Detect which cell encompasses the target text, then output its (X, Y) center coordinate. 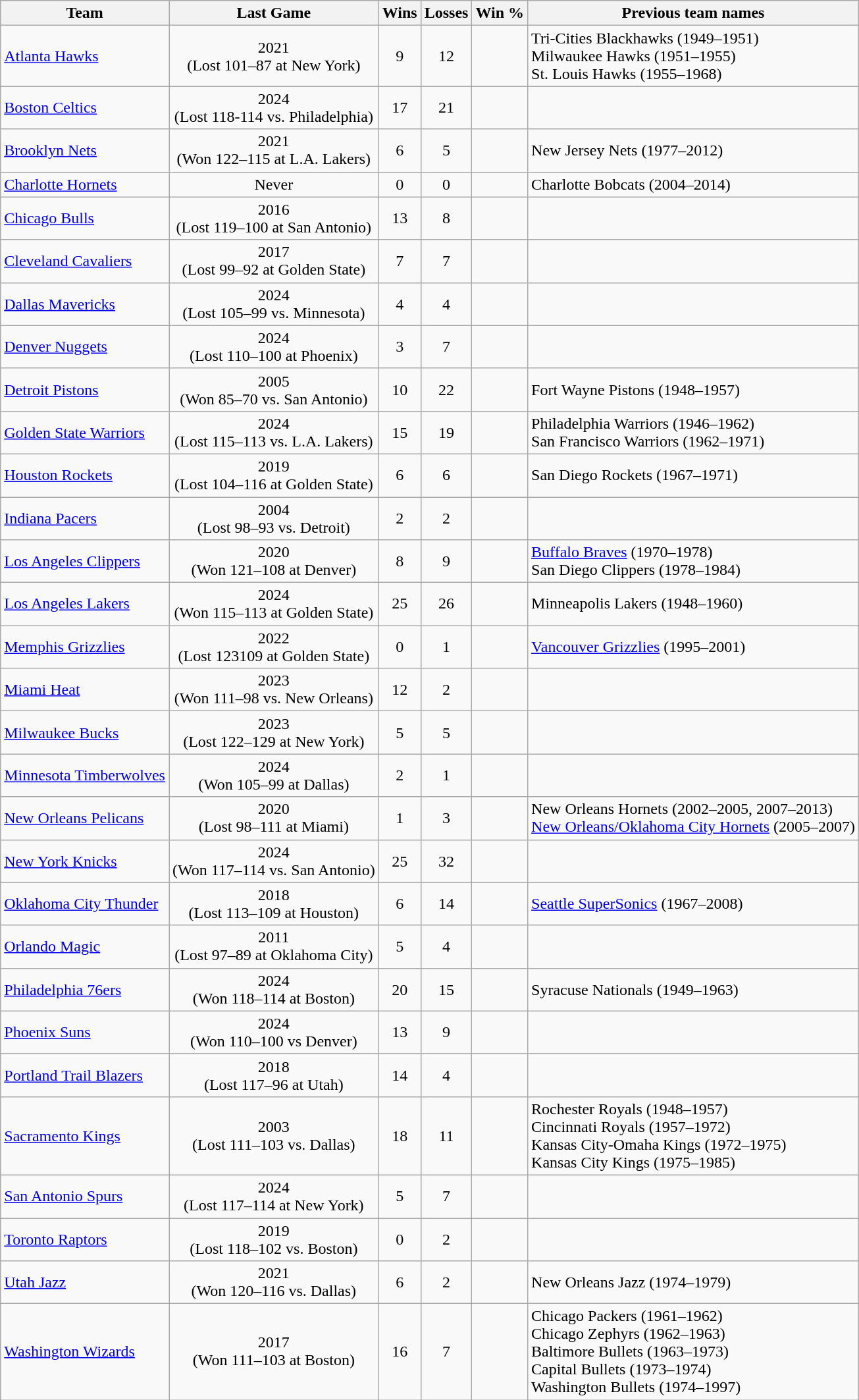
Never (274, 184)
Portland Trail Blazers (85, 1075)
Charlotte Bobcats (2004–2014) (694, 184)
Tri-Cities Blackhawks (1949–1951)Milwaukee Hawks (1951–1955)St. Louis Hawks (1955–1968) (694, 56)
17 (400, 108)
20 (400, 989)
2020(Won 121–108 at Denver) (274, 561)
Syracuse Nationals (1949–1963) (694, 989)
10 (400, 390)
2022 (Lost 123109 at Golden State) (274, 647)
32 (446, 861)
Los Angeles Lakers (85, 605)
22 (446, 390)
2003(Lost 111–103 vs. Dallas) (274, 1135)
Toronto Raptors (85, 1239)
2019(Lost 104–116 at Golden State) (274, 475)
Philadelphia Warriors (1946–1962)San Francisco Warriors (1962–1971) (694, 432)
New Orleans Hornets (2002–2005, 2007–2013)New Orleans/Oklahoma City Hornets (2005–2007) (694, 818)
Atlanta Hawks (85, 56)
2021(Won 120–116 vs. Dallas) (274, 1283)
2023(Lost 122–129 at New York) (274, 732)
Losses (446, 13)
2021 (Lost 101–87 at New York) (274, 56)
Cleveland Cavaliers (85, 261)
2018(Lost 117–96 at Utah) (274, 1075)
Philadelphia 76ers (85, 989)
Golden State Warriors (85, 432)
Sacramento Kings (85, 1135)
2016(Lost 119–100 at San Antonio) (274, 219)
2011(Lost 97–89 at Oklahoma City) (274, 947)
Win % (500, 13)
Charlotte Hornets (85, 184)
San Diego Rockets (1967–1971) (694, 475)
Team (85, 13)
2024(Lost 117–114 at New York) (274, 1196)
Phoenix Suns (85, 1033)
New York Knicks (85, 861)
2024(Lost 115–113 vs. L.A. Lakers) (274, 432)
Miami Heat (85, 690)
2005(Won 85–70 vs. San Antonio) (274, 390)
Washington Wizards (85, 1352)
2024(Won 110–100 vs Denver) (274, 1033)
Dallas Mavericks (85, 304)
2004(Lost 98–93 vs. Detroit) (274, 518)
2024(Won 105–99 at Dallas) (274, 776)
2021(Won 122–115 at L.A. Lakers) (274, 150)
26 (446, 605)
Last Game (274, 13)
Vancouver Grizzlies (1995–2001) (694, 647)
2023(Won 111–98 vs. New Orleans) (274, 690)
Previous team names (694, 13)
Los Angeles Clippers (85, 561)
2024(Lost 118-114 vs. Philadelphia) (274, 108)
Detroit Pistons (85, 390)
Brooklyn Nets (85, 150)
16 (400, 1352)
Minnesota Timberwolves (85, 776)
Chicago Packers (1961–1962)Chicago Zephyrs (1962–1963)Baltimore Bullets (1963–1973)Capital Bullets (1973–1974)Washington Bullets (1974–1997) (694, 1352)
2024(Lost 105–99 vs. Minnesota) (274, 304)
Buffalo Braves (1970–1978)San Diego Clippers (1978–1984) (694, 561)
Rochester Royals (1948–1957)Cincinnati Royals (1957–1972)Kansas City-Omaha Kings (1972–1975)Kansas City Kings (1975–1985) (694, 1135)
21 (446, 108)
Orlando Magic (85, 947)
New Orleans Pelicans (85, 818)
2024(Won 115–113 at Golden State) (274, 605)
Milwaukee Bucks (85, 732)
Denver Nuggets (85, 346)
New Jersey Nets (1977–2012) (694, 150)
Indiana Pacers (85, 518)
Houston Rockets (85, 475)
Boston Celtics (85, 108)
18 (400, 1135)
19 (446, 432)
2024(Won 118–114 at Boston) (274, 989)
2017(Lost 99–92 at Golden State) (274, 261)
Chicago Bulls (85, 219)
2024(Won 117–114 vs. San Antonio) (274, 861)
San Antonio Spurs (85, 1196)
Oklahoma City Thunder (85, 903)
Utah Jazz (85, 1283)
2017(Won 111–103 at Boston) (274, 1352)
Memphis Grizzlies (85, 647)
Minneapolis Lakers (1948–1960) (694, 605)
2018(Lost 113–109 at Houston) (274, 903)
Wins (400, 13)
2020(Lost 98–111 at Miami) (274, 818)
2019(Lost 118–102 vs. Boston) (274, 1239)
2024(Lost 110–100 at Phoenix) (274, 346)
Seattle SuperSonics (1967–2008) (694, 903)
New Orleans Jazz (1974–1979) (694, 1283)
Fort Wayne Pistons (1948–1957) (694, 390)
11 (446, 1135)
